Find where the given text appears and provide that cell's center as (X, Y) coordinate. 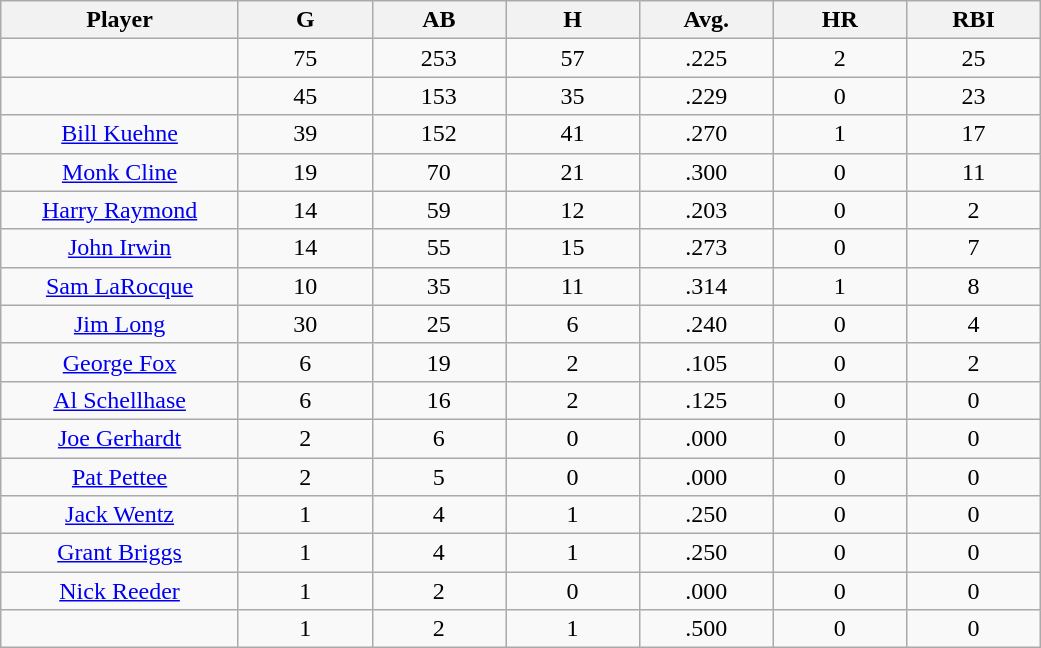
G (305, 20)
253 (439, 58)
.203 (706, 210)
Jack Wentz (120, 515)
Joe Gerhardt (120, 438)
.300 (706, 172)
39 (305, 134)
.273 (706, 248)
23 (974, 96)
Bill Kuehne (120, 134)
Monk Cline (120, 172)
.240 (706, 324)
8 (974, 286)
41 (573, 134)
17 (974, 134)
152 (439, 134)
30 (305, 324)
55 (439, 248)
Sam LaRocque (120, 286)
RBI (974, 20)
5 (439, 477)
153 (439, 96)
HR (840, 20)
.314 (706, 286)
AB (439, 20)
.500 (706, 629)
15 (573, 248)
H (573, 20)
Player (120, 20)
75 (305, 58)
George Fox (120, 362)
Pat Pettee (120, 477)
.125 (706, 400)
59 (439, 210)
Avg. (706, 20)
.105 (706, 362)
.229 (706, 96)
Jim Long (120, 324)
Grant Briggs (120, 553)
Harry Raymond (120, 210)
12 (573, 210)
45 (305, 96)
21 (573, 172)
John Irwin (120, 248)
10 (305, 286)
70 (439, 172)
7 (974, 248)
.225 (706, 58)
.270 (706, 134)
57 (573, 58)
Al Schellhase (120, 400)
Nick Reeder (120, 591)
16 (439, 400)
